Identify which cell holds the provided text, then report its [X, Y] central coordinate. 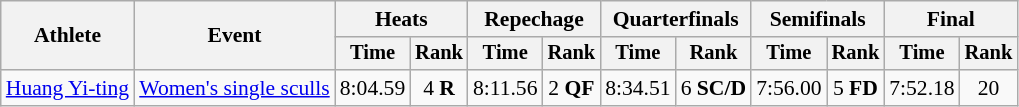
20 [989, 88]
8:04.59 [372, 88]
Final [950, 19]
4 R [439, 88]
6 SC/D [714, 88]
2 QF [572, 88]
Huang Yi-ting [68, 88]
Event [234, 36]
Semifinals [818, 19]
Repechage [534, 19]
Quarterfinals [676, 19]
5 FD [856, 88]
8:34.51 [638, 88]
Women's single sculls [234, 88]
8:11.56 [506, 88]
7:56.00 [788, 88]
7:52.18 [922, 88]
Heats [402, 19]
Athlete [68, 36]
